Detect which cell encompasses the target text, then output its [x, y] center coordinate. 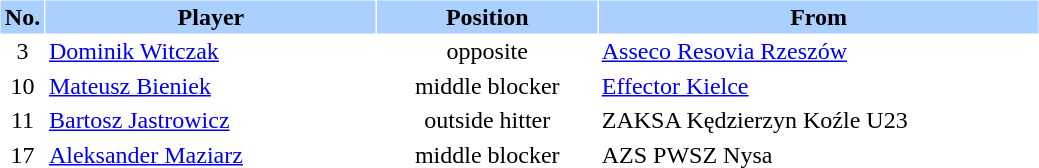
Player [211, 16]
Mateusz Bieniek [211, 86]
Bartosz Jastrowicz [211, 120]
Position [487, 16]
outside hitter [487, 120]
ZAKSA Kędzierzyn Koźle U23 [819, 120]
No. [22, 16]
middle blocker [487, 86]
10 [22, 86]
11 [22, 120]
Asseco Resovia Rzeszów [819, 52]
opposite [487, 52]
Effector Kielce [819, 86]
Dominik Witczak [211, 52]
From [819, 16]
3 [22, 52]
